Provide the [X, Y] coordinate of the cell's center where the given text is located.  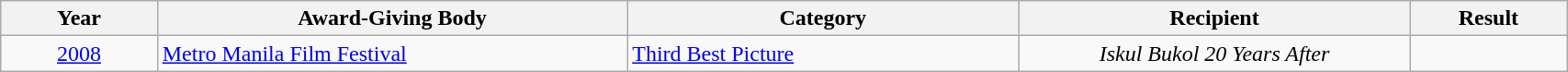
Result [1488, 18]
Category [823, 18]
Award-Giving Body [391, 18]
2008 [79, 54]
Recipient [1214, 18]
Year [79, 18]
Metro Manila Film Festival [391, 54]
Third Best Picture [823, 54]
Iskul Bukol 20 Years After [1214, 54]
